Provide the (x, y) coordinate of the cell's center where the given text is located.  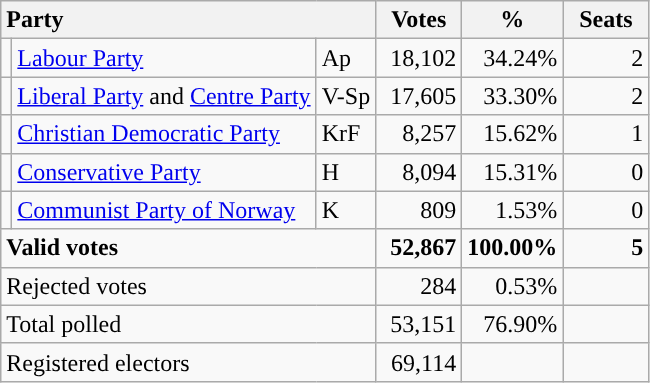
K (346, 210)
15.62% (512, 134)
18,102 (419, 58)
% (512, 20)
5 (606, 248)
809 (419, 210)
V-Sp (346, 96)
Communist Party of Norway (164, 210)
Party (188, 20)
H (346, 172)
Labour Party (164, 58)
15.31% (512, 172)
33.30% (512, 96)
34.24% (512, 58)
17,605 (419, 96)
Christian Democratic Party (164, 134)
1 (606, 134)
Registered electors (188, 362)
100.00% (512, 248)
52,867 (419, 248)
8,257 (419, 134)
284 (419, 286)
Ap (346, 58)
Valid votes (188, 248)
8,094 (419, 172)
Liberal Party and Centre Party (164, 96)
69,114 (419, 362)
Seats (606, 20)
KrF (346, 134)
76.90% (512, 324)
Rejected votes (188, 286)
Votes (419, 20)
1.53% (512, 210)
53,151 (419, 324)
0.53% (512, 286)
Conservative Party (164, 172)
Total polled (188, 324)
